Pinpoint the cell where the given text exists, returning its [x, y] midpoint coordinate. 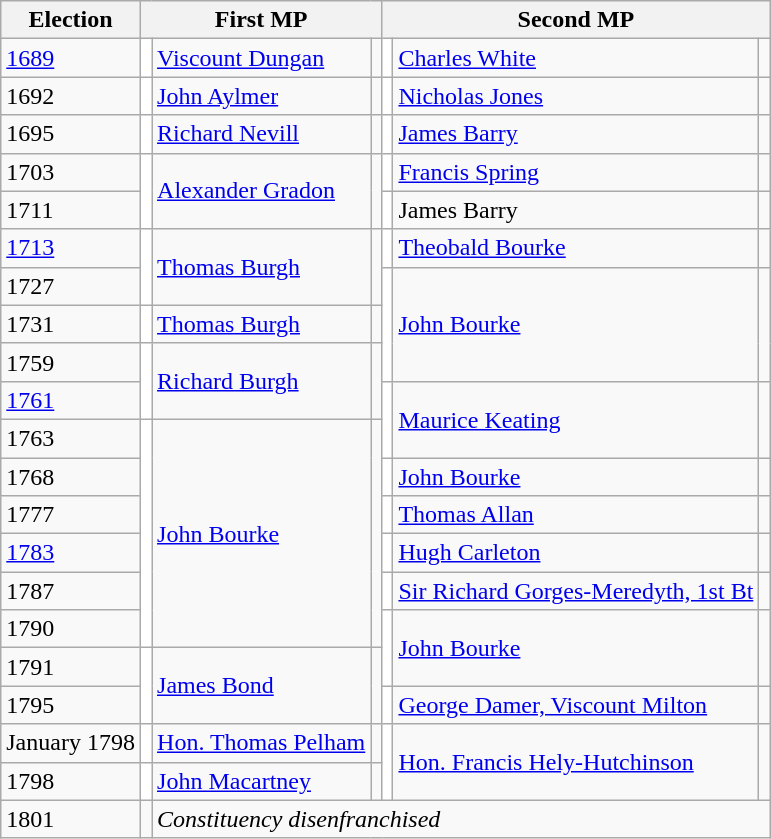
January 1798 [71, 743]
John Aylmer [262, 96]
Thomas Allan [576, 515]
Sir Richard Gorges-Meredyth, 1st Bt [576, 591]
1763 [71, 438]
Francis Spring [576, 172]
John Macartney [262, 781]
1761 [71, 400]
1768 [71, 477]
Constituency disenfranchised [461, 819]
1801 [71, 819]
Nicholas Jones [576, 96]
First MP [260, 20]
1713 [71, 248]
James Bond [262, 686]
1791 [71, 667]
Alexander Gradon [262, 191]
1798 [71, 781]
Theobald Bourke [576, 248]
Hugh Carleton [576, 553]
1711 [71, 210]
Election [71, 20]
1689 [71, 58]
1695 [71, 134]
1790 [71, 629]
Richard Nevill [262, 134]
Second MP [576, 20]
1731 [71, 324]
Richard Burgh [262, 381]
1777 [71, 515]
George Damer, Viscount Milton [576, 705]
Charles White [576, 58]
Hon. Thomas Pelham [262, 743]
Hon. Francis Hely-Hutchinson [576, 762]
1727 [71, 286]
1703 [71, 172]
1759 [71, 362]
1692 [71, 96]
1787 [71, 591]
Maurice Keating [576, 419]
1783 [71, 553]
1795 [71, 705]
Viscount Dungan [262, 58]
